Pinpoint the cell where the given text exists, returning its [x, y] midpoint coordinate. 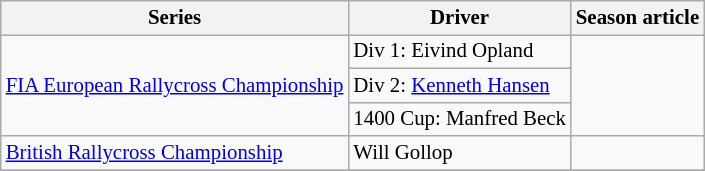
Driver [459, 18]
1400 Cup: Manfred Beck [459, 119]
Season article [638, 18]
British Rallycross Championship [175, 153]
FIA European Rallycross Championship [175, 85]
Series [175, 18]
Div 2: Kenneth Hansen [459, 85]
Div 1: Eivind Opland [459, 51]
Will Gollop [459, 153]
